Find where the given text appears and provide that cell's center as (x, y) coordinate. 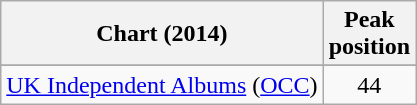
Peakposition (369, 34)
44 (369, 85)
UK Independent Albums (OCC) (162, 85)
Chart (2014) (162, 34)
